Provide the (X, Y) coordinate of the cell's center where the given text is located.  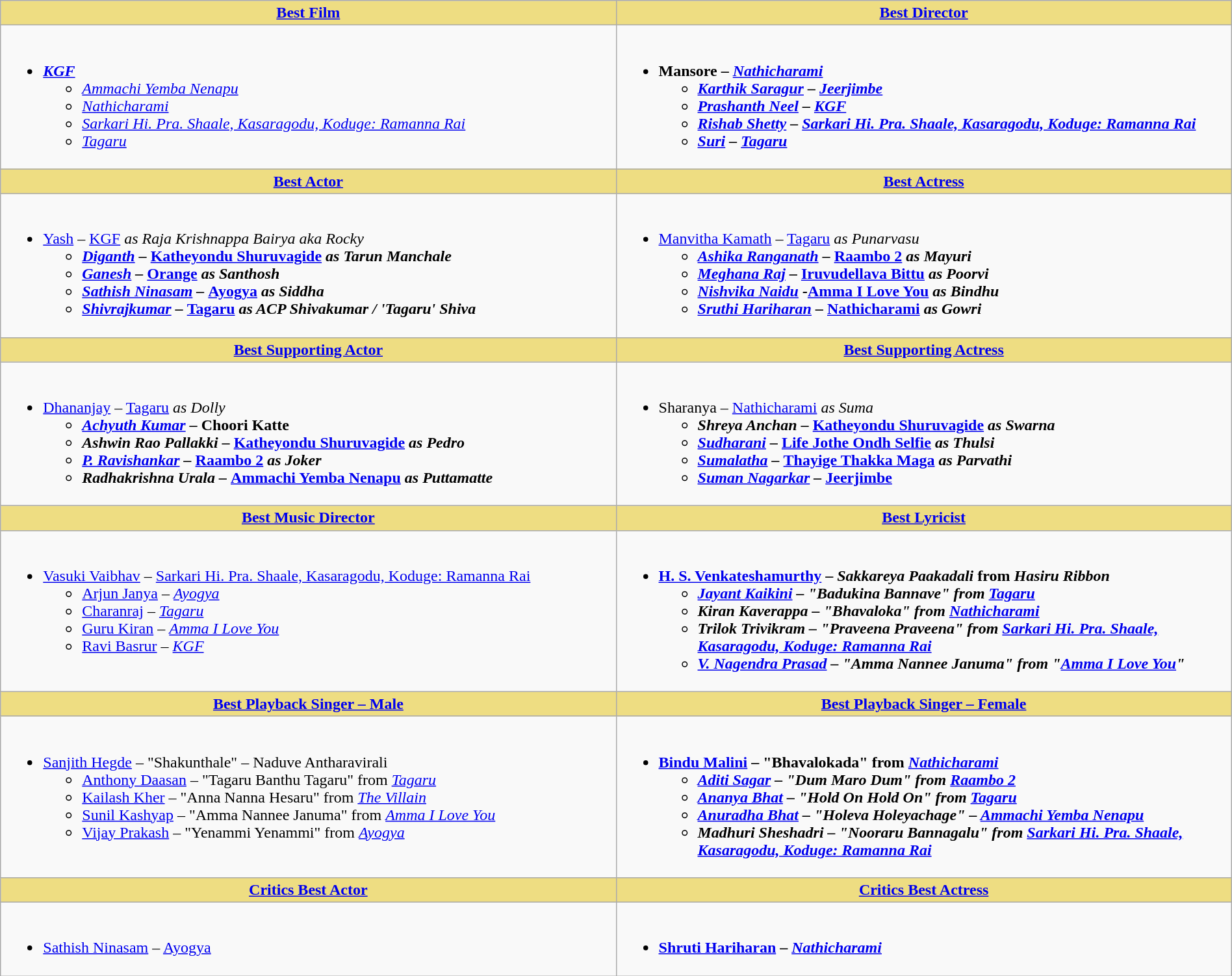
Best Music Director (308, 518)
Best Film (308, 13)
Shruti Hariharan – Nathicharami (924, 938)
Best Playback Singer – Male (308, 704)
Best Supporting Actor (308, 350)
KGFAmmachi Yemba NenapuNathicharamiSarkari Hi. Pra. Shaale, Kasaragodu, Koduge: Ramanna RaiTagaru (308, 97)
Best Actor (308, 181)
Best Director (924, 13)
Critics Best Actress (924, 890)
Best Actress (924, 181)
Best Lyricist (924, 518)
Critics Best Actor (308, 890)
Sathish Ninasam – Ayogya (308, 938)
Best Playback Singer – Female (924, 704)
Best Supporting Actress (924, 350)
